Detect which cell encompasses the target text, then output its (x, y) center coordinate. 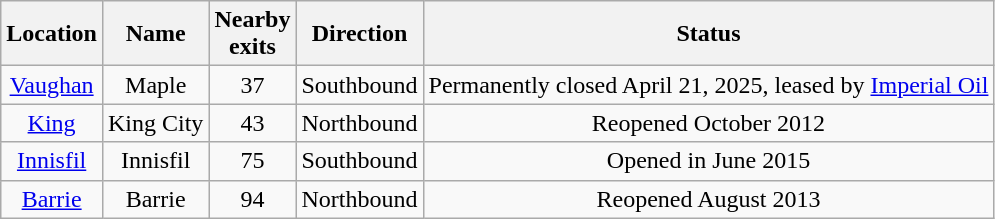
94 (252, 199)
43 (252, 123)
Permanently closed April 21, 2025, leased by Imperial Oil (708, 85)
Maple (155, 85)
Direction (360, 34)
Opened in June 2015 (708, 161)
King (52, 123)
37 (252, 85)
King City (155, 123)
Reopened August 2013 (708, 199)
Vaughan (52, 85)
Nearbyexits (252, 34)
Name (155, 34)
75 (252, 161)
Location (52, 34)
Status (708, 34)
Reopened October 2012 (708, 123)
